Search for the cell housing the specified text and yield its (x, y) center coordinate. 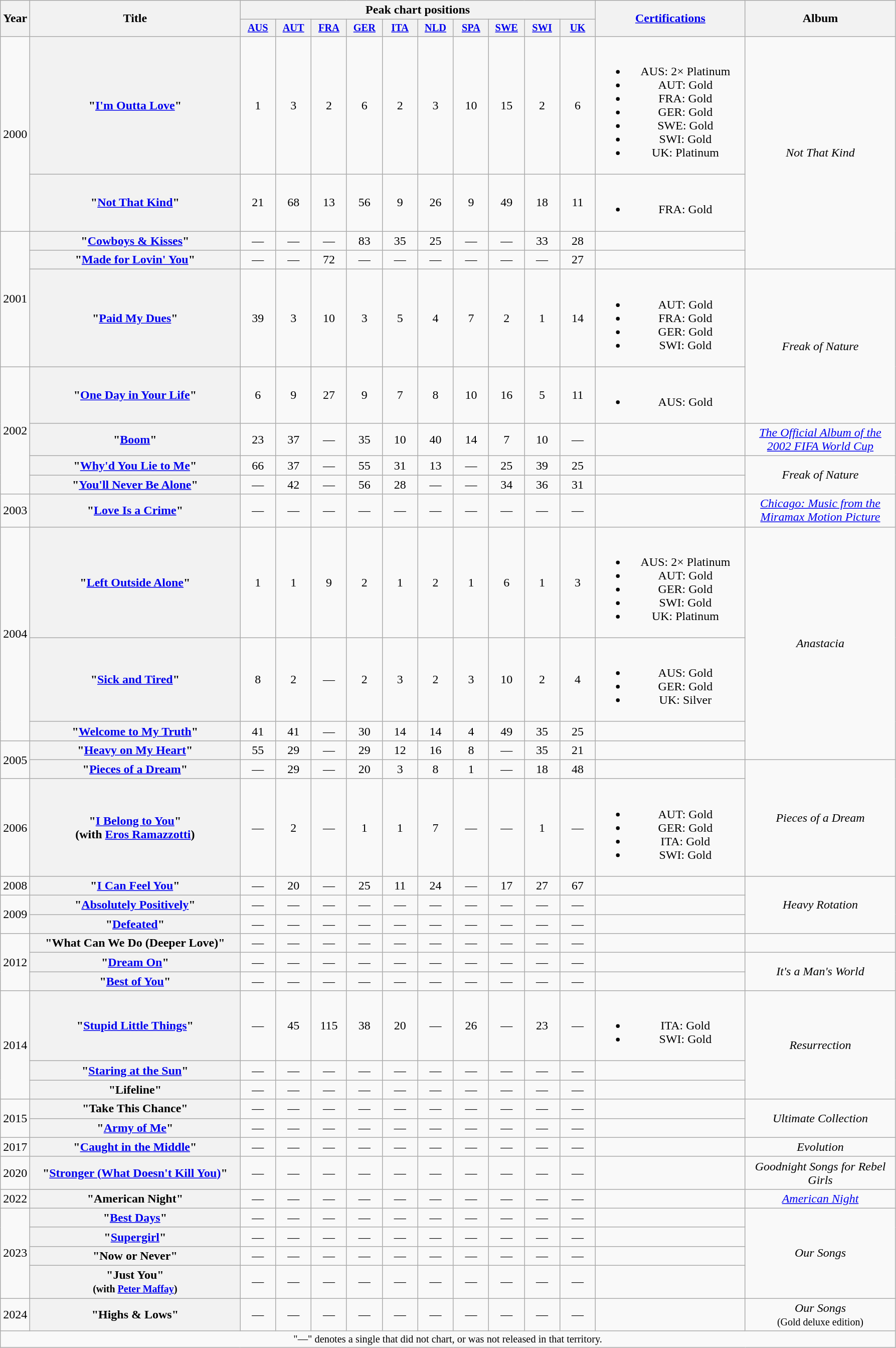
12 (400, 750)
"I'm Outta Love" (135, 105)
"Love Is a Crime" (135, 511)
FRA (329, 28)
66 (258, 466)
AUS: Gold (670, 395)
36 (543, 485)
SWE (506, 28)
30 (364, 731)
"One Day in Your Life" (135, 395)
34 (506, 485)
Heavy Rotation (820, 905)
67 (578, 885)
"What Can We Do (Deeper Love)" (135, 943)
AUT: GoldFRA: GoldGER: GoldSWI: Gold (670, 318)
Anastacia (820, 643)
"I Belong to You"(with Eros Ramazzotti) (135, 827)
ITA (400, 28)
"Best of You" (135, 981)
SPA (471, 28)
ITA: GoldSWI: Gold (670, 1026)
Goodnight Songs for Rebel Girls (820, 1173)
Year (15, 19)
33 (543, 241)
42 (294, 485)
Resurrection (820, 1045)
Pieces of a Dream (820, 818)
"Dream On" (135, 962)
"Lifeline" (135, 1090)
Peak chart positions (418, 10)
2003 (15, 511)
15 (506, 105)
"Stupid Little Things" (135, 1026)
"Welcome to My Truth" (135, 731)
"Left Outside Alone" (135, 582)
17 (506, 885)
2002 (15, 430)
UK (578, 28)
2014 (15, 1045)
"Defeated" (135, 924)
Our Songs (820, 1253)
2001 (15, 299)
2006 (15, 827)
American Night (820, 1199)
83 (364, 241)
"Stronger (What Doesn't Kill You)" (135, 1173)
2020 (15, 1173)
2012 (15, 962)
GER (364, 28)
2000 (15, 133)
"Paid My Dues" (135, 318)
AUT: GoldGER: GoldITA: GoldSWI: Gold (670, 827)
"American Night" (135, 1199)
68 (294, 203)
"Pieces of a Dream" (135, 769)
"Just You"(with Peter Maffay) (135, 1282)
Title (135, 19)
"Sick and Tired" (135, 679)
"—" denotes a single that did not chart, or was not released in that territory. (448, 1339)
"Take This Chance" (135, 1109)
AUS (258, 28)
2015 (15, 1118)
2005 (15, 760)
38 (364, 1026)
2017 (15, 1147)
72 (329, 260)
"Not That Kind" (135, 203)
"Why'd You Lie to Me" (135, 466)
NLD (435, 28)
115 (329, 1026)
"You'll Never Be Alone" (135, 485)
The Official Album of the 2002 FIFA World Cup (820, 439)
Evolution (820, 1147)
2023 (15, 1253)
"Heavy on My Heart" (135, 750)
"Cowboys & Kisses" (135, 241)
AUT (294, 28)
AUS: GoldGER: GoldUK: Silver (670, 679)
48 (578, 769)
AUS: 2× PlatinumAUT: GoldFRA: GoldGER: GoldSWE: GoldSWI: GoldUK: Platinum (670, 105)
"Staring at the Sun" (135, 1071)
Ultimate Collection (820, 1118)
FRA: Gold (670, 203)
2008 (15, 885)
2004 (15, 634)
"Army of Me" (135, 1128)
"Made for Lovin' You" (135, 260)
2022 (15, 1199)
Our Songs(Gold deluxe edition) (820, 1314)
2009 (15, 915)
"I Can Feel You" (135, 885)
"Absolutely Positively" (135, 905)
"Boom" (135, 439)
SWI (543, 28)
AUS: 2× PlatinumAUT: GoldGER: GoldSWI: GoldUK: Platinum (670, 582)
Not That Kind (820, 153)
Certifications (670, 19)
45 (294, 1026)
"Highs & Lows" (135, 1314)
Chicago: Music from the Miramax Motion Picture (820, 511)
40 (435, 439)
Album (820, 19)
It's a Man's World (820, 972)
"Caught in the Middle" (135, 1147)
"Best Days" (135, 1218)
"Now or Never" (135, 1256)
2024 (15, 1314)
"Supergirl" (135, 1237)
24 (435, 885)
